Capture the cell that displays the provided text and extract its (x, y) central coordinate. 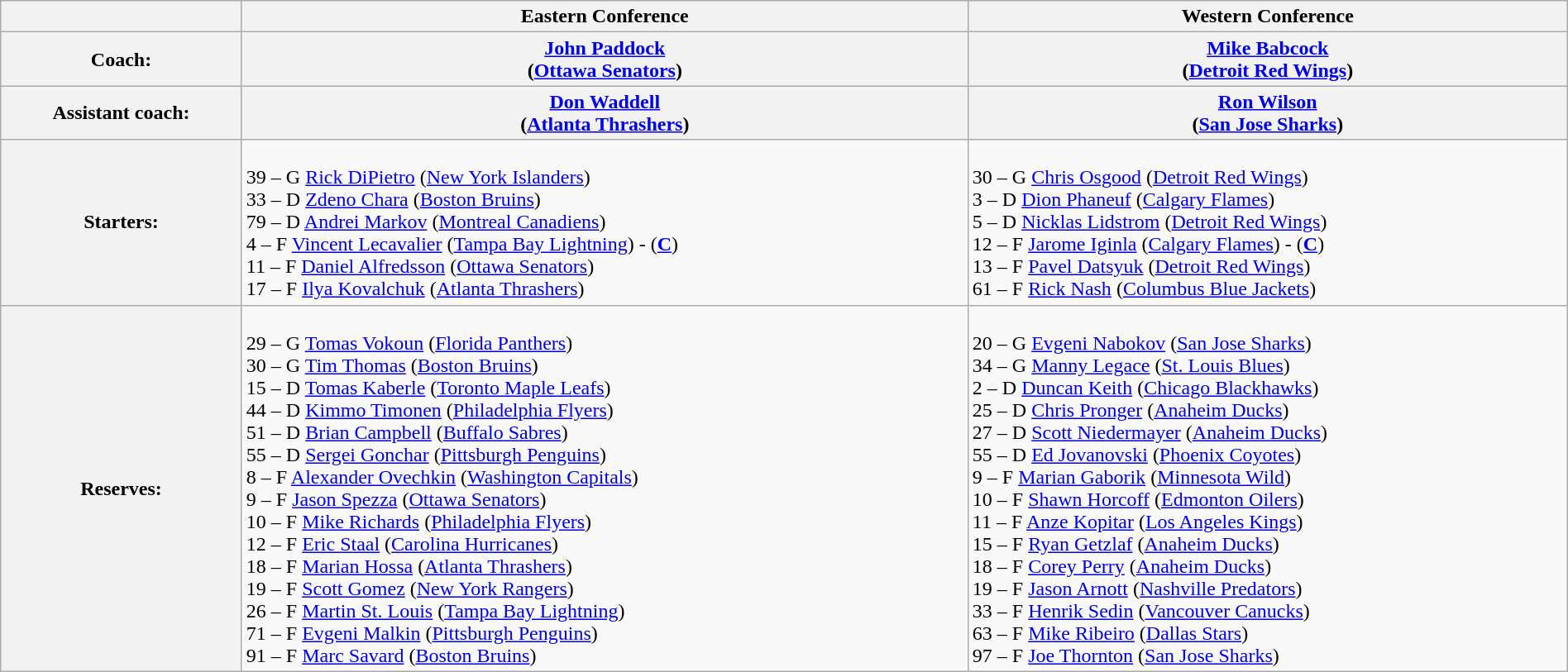
Eastern Conference (605, 17)
Starters: (122, 222)
Don Waddell(Atlanta Thrashers) (605, 112)
John Paddock(Ottawa Senators) (605, 60)
Western Conference (1267, 17)
Coach: (122, 60)
Ron Wilson(San Jose Sharks) (1267, 112)
Mike Babcock(Detroit Red Wings) (1267, 60)
Reserves: (122, 488)
Assistant coach: (122, 112)
